Capture the cell that displays the provided text and extract its [x, y] central coordinate. 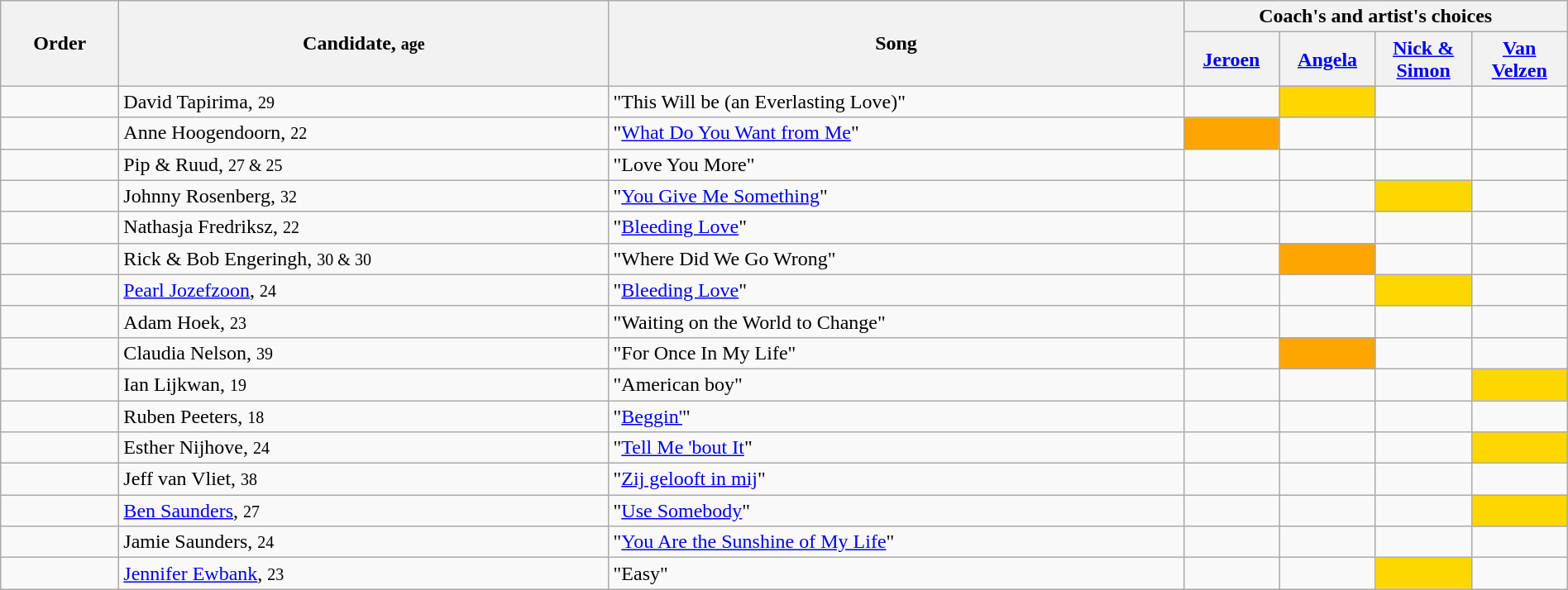
Pip & Ruud, 27 & 25 [364, 164]
"Easy" [896, 573]
Coach's and artist's choices [1375, 17]
"What Do You Want from Me" [896, 133]
Song [896, 43]
David Tapirima, 29 [364, 102]
"Love You More" [896, 164]
Jeff van Vliet, 38 [364, 479]
Jennifer Ewbank, 23 [364, 573]
Anne Hoogendoorn, 22 [364, 133]
"Zij gelooft in mij" [896, 479]
Ben Saunders, 27 [364, 511]
Candidate, age [364, 43]
Pearl Jozefzoon, 24 [364, 290]
"Waiting on the World to Change" [896, 321]
Order [60, 43]
"Beggin'" [896, 416]
Esther Nijhove, 24 [364, 448]
"For Once In My Life" [896, 353]
Johnny Rosenberg, 32 [364, 196]
Van Velzen [1519, 59]
"Where Did We Go Wrong" [896, 259]
Claudia Nelson, 39 [364, 353]
Jeroen [1231, 59]
Nick & Simon [1423, 59]
"This Will be (an Everlasting Love)" [896, 102]
Ian Lijkwan, 19 [364, 384]
"You Are the Sunshine of My Life" [896, 542]
"You Give Me Something" [896, 196]
Nathasja Fredriksz, 22 [364, 227]
"Use Somebody" [896, 511]
Angela [1327, 59]
Adam Hoek, 23 [364, 321]
Jamie Saunders, 24 [364, 542]
"American boy" [896, 384]
Ruben Peeters, 18 [364, 416]
"Tell Me 'bout It" [896, 448]
Rick & Bob Engeringh, 30 & 30 [364, 259]
